Output the (X, Y) coordinate of the center of the cell containing the given text.  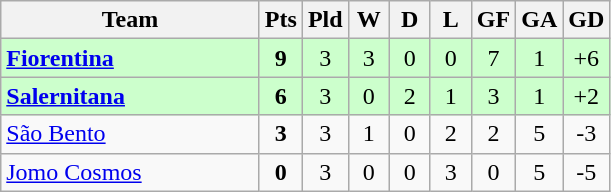
Pld (325, 20)
Pts (280, 20)
Team (130, 20)
6 (280, 96)
+6 (586, 58)
9 (280, 58)
Jomo Cosmos (130, 172)
D (410, 20)
São Bento (130, 134)
GF (493, 20)
W (368, 20)
-5 (586, 172)
+2 (586, 96)
-3 (586, 134)
GD (586, 20)
Salernitana (130, 96)
7 (493, 58)
L (450, 20)
Fiorentina (130, 58)
GA (540, 20)
